Scan for the cell matching the given text and deliver its [X, Y] coordinate at center. 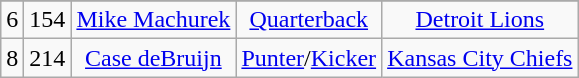
154 [48, 20]
8 [12, 58]
214 [48, 58]
Detroit Lions [480, 20]
Kansas City Chiefs [480, 58]
Quarterback [309, 20]
Case deBruijn [154, 58]
6 [12, 20]
Punter/Kicker [309, 58]
Mike Machurek [154, 20]
